Extract the [x, y] coordinate from the center of the cell holding the provided text.  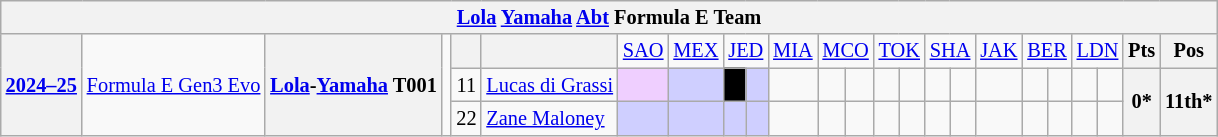
22 [466, 118]
JAK [998, 51]
BER [1046, 51]
0* [1142, 102]
MIA [792, 51]
Pts [1142, 51]
Pos [1188, 51]
2024–25 [42, 84]
Lola Yamaha Abt Formula E Team [610, 17]
Formula E Gen3 Evo [174, 84]
11 [466, 85]
Lola-Yamaha T001 [353, 84]
SAO [643, 51]
MEX [696, 51]
Zane Maloney [550, 118]
TOK [900, 51]
JED [746, 51]
MCO [846, 51]
SHA [950, 51]
11th* [1188, 102]
Lucas di Grassi [550, 85]
LDN [1098, 51]
